Provide the [x, y] coordinate of the cell's center where the given text is located.  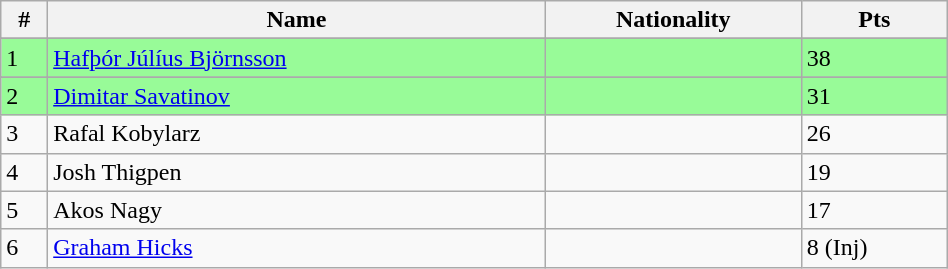
Name [297, 20]
1 [24, 58]
Nationality [673, 20]
2 [24, 96]
5 [24, 210]
8 (Inj) [874, 248]
Pts [874, 20]
4 [24, 172]
6 [24, 248]
26 [874, 134]
Dimitar Savatinov [297, 96]
# [24, 20]
31 [874, 96]
3 [24, 134]
Akos Nagy [297, 210]
19 [874, 172]
Josh Thigpen [297, 172]
38 [874, 58]
Hafþór Júlíus Björnsson [297, 58]
Graham Hicks [297, 248]
Rafal Kobylarz [297, 134]
17 [874, 210]
